Capture the cell that displays the provided text and extract its [X, Y] central coordinate. 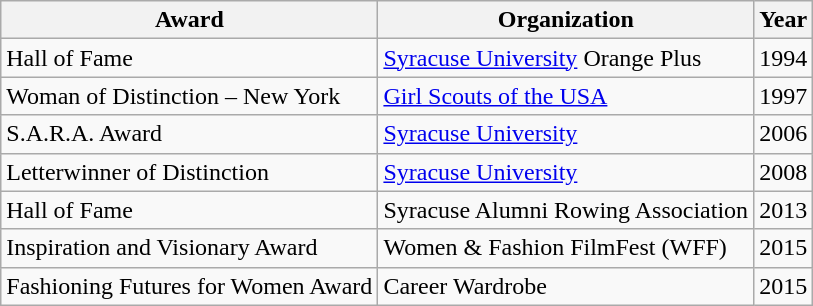
Syracuse University Orange Plus [566, 58]
Award [190, 20]
Girl Scouts of the USA [566, 96]
Career Wardrobe [566, 286]
1997 [784, 96]
2013 [784, 210]
Letterwinner of Distinction [190, 172]
Year [784, 20]
1994 [784, 58]
S.A.R.A. Award [190, 134]
Fashioning Futures for Women Award [190, 286]
Organization [566, 20]
Woman of Distinction – New York [190, 96]
Inspiration and Visionary Award [190, 248]
Syracuse Alumni Rowing Association [566, 210]
Women & Fashion FilmFest (WFF) [566, 248]
2008 [784, 172]
2006 [784, 134]
